Capture the cell that displays the provided text and extract its (X, Y) central coordinate. 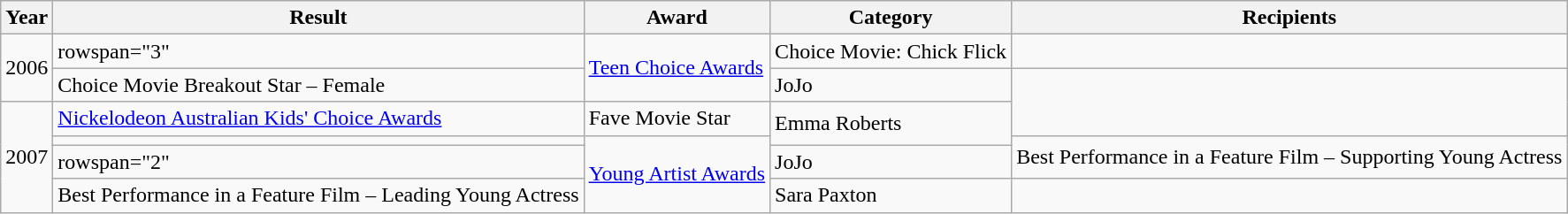
Recipients (1289, 18)
rowspan="3" (318, 51)
Choice Movie Breakout Star – Female (318, 85)
Choice Movie: Chick Flick (891, 51)
Best Performance in a Feature Film – Leading Young Actress (318, 195)
Result (318, 18)
Sara Paxton (891, 195)
Award (677, 18)
Best Performance in a Feature Film – Supporting Young Actress (1289, 157)
Young Artist Awards (677, 173)
Teen Choice Awards (677, 68)
2007 (27, 157)
2006 (27, 68)
rowspan="2" (318, 162)
Year (27, 18)
Nickelodeon Australian Kids' Choice Awards (318, 118)
Category (891, 18)
Emma Roberts (891, 124)
Fave Movie Star (677, 118)
